Search for the cell housing the specified text and yield its (X, Y) center coordinate. 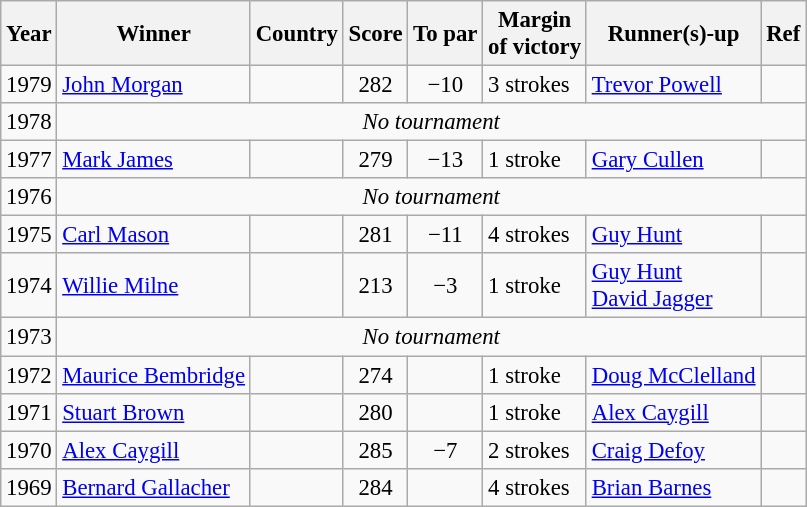
Willie Milne (154, 286)
1971 (29, 412)
Mark James (154, 160)
279 (376, 160)
−13 (446, 160)
−11 (446, 235)
Guy Hunt (673, 235)
John Morgan (154, 85)
1969 (29, 487)
−7 (446, 450)
281 (376, 235)
280 (376, 412)
−10 (446, 85)
1977 (29, 160)
1974 (29, 286)
Winner (154, 34)
2 strokes (535, 450)
Gary Cullen (673, 160)
1975 (29, 235)
1970 (29, 450)
Guy Hunt David Jagger (673, 286)
Carl Mason (154, 235)
To par (446, 34)
1979 (29, 85)
1978 (29, 122)
Score (376, 34)
Doug McClelland (673, 375)
Country (296, 34)
284 (376, 487)
1972 (29, 375)
213 (376, 286)
Ref (784, 34)
Bernard Gallacher (154, 487)
1973 (29, 337)
Runner(s)-up (673, 34)
Craig Defoy (673, 450)
Marginof victory (535, 34)
−3 (446, 286)
Stuart Brown (154, 412)
285 (376, 450)
1976 (29, 197)
Brian Barnes (673, 487)
Year (29, 34)
274 (376, 375)
282 (376, 85)
Trevor Powell (673, 85)
3 strokes (535, 85)
Maurice Bembridge (154, 375)
